Scan for the cell matching the given text and deliver its (X, Y) coordinate at center. 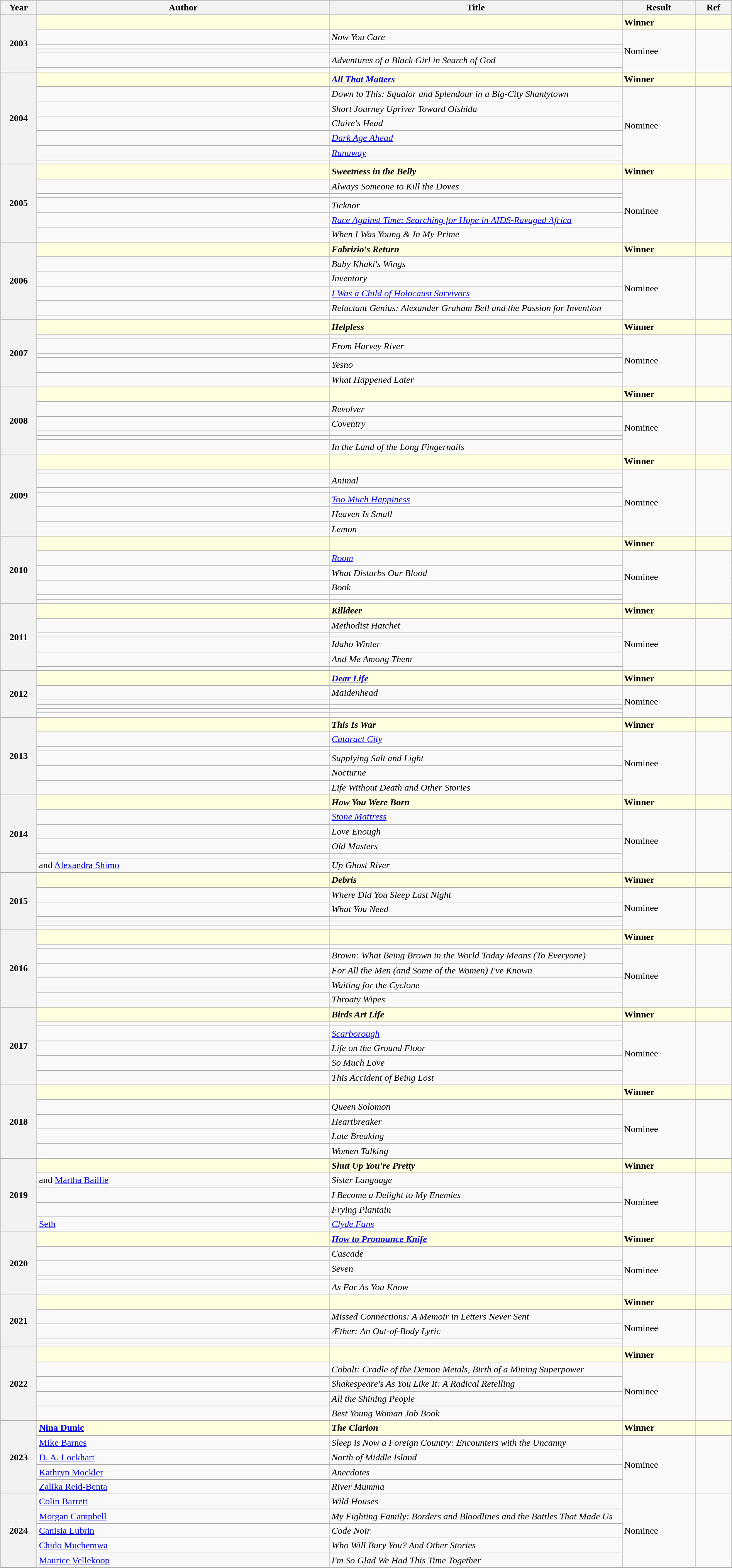
Year (19, 8)
Queen Solomon (476, 1107)
Shut Up You're Pretty (476, 1166)
Code Noir (476, 1531)
Title (476, 8)
2020 (19, 1263)
Love Enough (476, 831)
Life on the Ground Floor (476, 1048)
North of Middle Island (476, 1457)
Revolver (476, 409)
All the Shining People (476, 1399)
and Alexandra Shimo (183, 865)
2022 (19, 1384)
Waiting for the Cyclone (476, 985)
2005 (19, 203)
Adventures of a Black Girl in Search of God (476, 60)
Nocturne (476, 773)
2004 (19, 118)
2007 (19, 353)
Kathryn Mockler (183, 1472)
Down to This: Squalor and Splendour in a Big-City Shantytown (476, 94)
2006 (19, 281)
In the Land of the Long Fingernails (476, 447)
Mike Barnes (183, 1443)
Claire's Head (476, 123)
As Far As You Know (476, 1287)
When I Was Young & In My Prime (476, 235)
From Harvey River (476, 346)
Debris (476, 880)
Morgan Campbell (183, 1516)
Fabrizio's Return (476, 249)
Maurice Vellekoop (183, 1560)
How to Pronounce Knife (476, 1239)
Yesno (476, 365)
Clyde Fans (476, 1224)
All That Matters (476, 79)
2011 (19, 637)
Brown: What Being Brown in the World Today Means (To Everyone) (476, 956)
Who Will Bury You? And Other Stories (476, 1546)
Dear Life (476, 678)
Reluctant Genius: Alexander Graham Bell and the Passion for Invention (476, 308)
2024 (19, 1531)
Cascade (476, 1254)
River Mumma (476, 1487)
Idaho Winter (476, 644)
Nina Dunic (183, 1428)
Result (659, 8)
How You Were Born (476, 802)
Colin Barrett (183, 1501)
Author (183, 8)
Runaway (476, 152)
Now You Care (476, 37)
2021 (19, 1321)
Coventry (476, 424)
Too Much Happiness (476, 499)
Where Did You Sleep Last Night (476, 895)
2023 (19, 1457)
What You Need (476, 909)
Wild Houses (476, 1501)
Æther: An Out-of-Body Lyric (476, 1331)
2003 (19, 43)
2010 (19, 570)
Seth (183, 1224)
2008 (19, 421)
For All the Men (and Some of the Women) I've Known (476, 970)
Sleep is Now a Foreign Country: Encounters with the Uncanny (476, 1443)
2016 (19, 968)
I Was a Child of Holocaust Survivors (476, 293)
2014 (19, 833)
Short Journey Upriver Toward Oishida (476, 108)
The Clarion (476, 1428)
Canisia Lubrin (183, 1531)
Chido Muchemwa (183, 1546)
What Disturbs Our Blood (476, 573)
Methodist Hatchet (476, 625)
Frying Plantain (476, 1210)
Shakespeare's As You Like It: A Radical Retelling (476, 1384)
This Is War (476, 725)
Sister Language (476, 1180)
Missed Connections: A Memoir in Letters Never Sent (476, 1317)
I'm So Glad We Had This Time Together (476, 1560)
Best Young Woman Job Book (476, 1413)
and Martha Baillie (183, 1180)
Book (476, 588)
My Fighting Family: Borders and Bloodlines and the Battles That Made Us (476, 1516)
Supplying Salt and Light (476, 758)
Zalika Reid-Benta (183, 1487)
Heartbreaker (476, 1122)
Race Against Time: Searching for Hope in AIDS-Ravaged Africa (476, 220)
Life Without Death and Other Stories (476, 787)
2013 (19, 756)
Ref (713, 8)
Killdeer (476, 611)
Women Talking (476, 1151)
Lemon (476, 529)
Anecdotes (476, 1472)
2012 (19, 694)
Maidenhead (476, 693)
Sweetness in the Belly (476, 172)
2009 (19, 495)
Baby Khaki's Wings (476, 264)
Animal (476, 480)
Always Someone to Kill the Doves (476, 186)
Stone Mattress (476, 817)
Inventory (476, 279)
2019 (19, 1195)
2018 (19, 1122)
Cobalt: Cradle of the Demon Metals, Birth of a Mining Superpower (476, 1369)
Dark Age Ahead (476, 138)
Late Breaking (476, 1136)
What Happened Later (476, 380)
Birds Art Life (476, 1014)
Heaven Is Small (476, 514)
Ticknor (476, 205)
Up Ghost River (476, 865)
So Much Love (476, 1063)
2017 (19, 1046)
And Me Among Them (476, 659)
Throaty Wipes (476, 1000)
2015 (19, 901)
This Accident of Being Lost (476, 1078)
Seven (476, 1268)
Old Masters (476, 846)
Scarborough (476, 1033)
Room (476, 558)
Cataract City (476, 739)
I Become a Delight to My Enemies (476, 1195)
D. A. Lockhart (183, 1457)
Helpless (476, 327)
